Pinpoint the cell where the given text exists, returning its (x, y) midpoint coordinate. 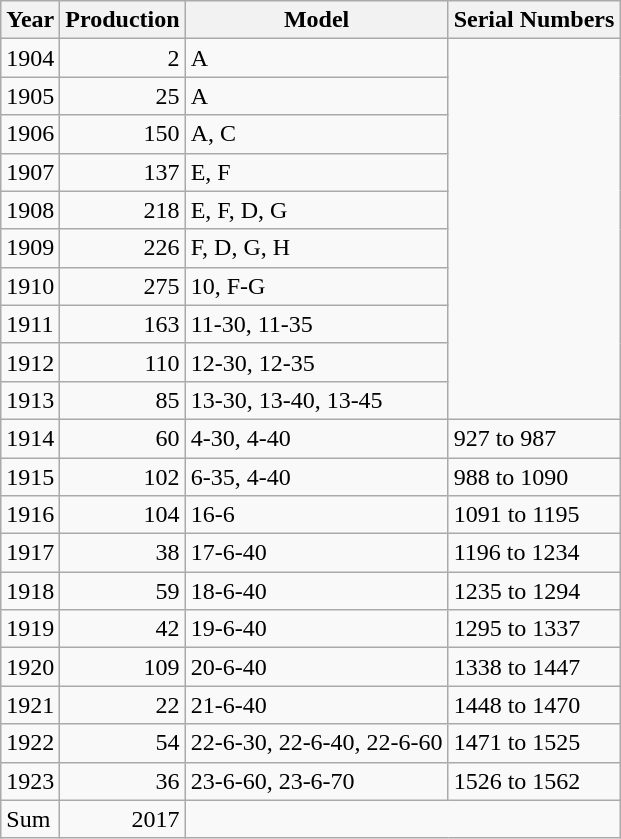
1920 (30, 667)
59 (122, 591)
1909 (30, 248)
1911 (30, 324)
42 (122, 629)
10, F-G (316, 286)
1908 (30, 210)
1914 (30, 438)
36 (122, 781)
Sum (30, 819)
218 (122, 210)
927 to 987 (534, 438)
1091 to 1195 (534, 515)
1917 (30, 553)
85 (122, 400)
1910 (30, 286)
1904 (30, 58)
1448 to 1470 (534, 705)
F, D, G, H (316, 248)
11-30, 11-35 (316, 324)
Model (316, 20)
104 (122, 515)
6-35, 4-40 (316, 477)
1918 (30, 591)
102 (122, 477)
1907 (30, 172)
22-6-30, 22-6-40, 22-6-60 (316, 743)
163 (122, 324)
226 (122, 248)
13-30, 13-40, 13-45 (316, 400)
23-6-60, 23-6-70 (316, 781)
E, F (316, 172)
Serial Numbers (534, 20)
18-6-40 (316, 591)
16-6 (316, 515)
25 (122, 96)
1916 (30, 515)
1338 to 1447 (534, 667)
Production (122, 20)
275 (122, 286)
1526 to 1562 (534, 781)
19-6-40 (316, 629)
4-30, 4-40 (316, 438)
110 (122, 362)
17-6-40 (316, 553)
1905 (30, 96)
54 (122, 743)
1471 to 1525 (534, 743)
1906 (30, 134)
Year (30, 20)
A, C (316, 134)
60 (122, 438)
1919 (30, 629)
22 (122, 705)
1295 to 1337 (534, 629)
1912 (30, 362)
1915 (30, 477)
137 (122, 172)
2 (122, 58)
150 (122, 134)
1196 to 1234 (534, 553)
38 (122, 553)
1922 (30, 743)
1921 (30, 705)
988 to 1090 (534, 477)
E, F, D, G (316, 210)
2017 (122, 819)
1923 (30, 781)
21-6-40 (316, 705)
1235 to 1294 (534, 591)
109 (122, 667)
20-6-40 (316, 667)
12-30, 12-35 (316, 362)
1913 (30, 400)
